Identify which cell holds the provided text, then report its [x, y] central coordinate. 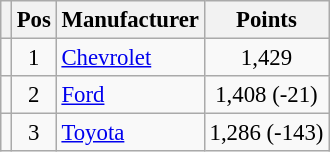
Toyota [130, 133]
Points [266, 20]
1,286 (-143) [266, 133]
Manufacturer [130, 20]
Ford [130, 95]
Pos [34, 20]
1 [34, 58]
1,429 [266, 58]
1,408 (-21) [266, 95]
2 [34, 95]
Chevrolet [130, 58]
3 [34, 133]
